Provide the (x, y) coordinate of the cell's center where the given text is located.  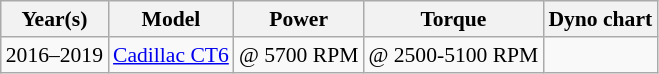
@ 5700 RPM (299, 55)
Model (171, 19)
Dyno chart (600, 19)
Cadillac CT6 (171, 55)
Power (299, 19)
2016–2019 (54, 55)
Year(s) (54, 19)
@ 2500-5100 RPM (453, 55)
Torque (453, 19)
